Determine the (X, Y) coordinate at the center of the cell enclosing the given text.  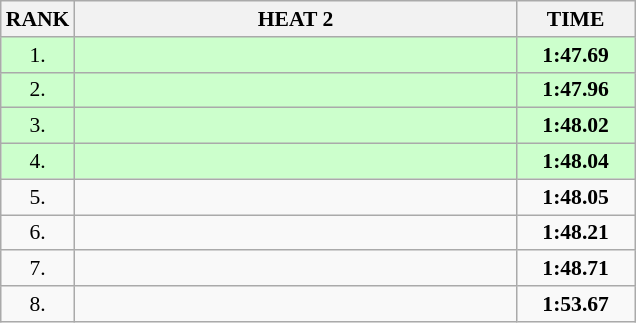
1. (38, 55)
1:48.05 (576, 197)
2. (38, 90)
1:48.21 (576, 233)
1:48.71 (576, 269)
TIME (576, 19)
1:53.67 (576, 304)
HEAT 2 (295, 19)
1:48.02 (576, 126)
5. (38, 197)
7. (38, 269)
1:47.96 (576, 90)
4. (38, 162)
3. (38, 126)
8. (38, 304)
RANK (38, 19)
1:48.04 (576, 162)
6. (38, 233)
1:47.69 (576, 55)
